Detect which cell encompasses the target text, then output its (x, y) center coordinate. 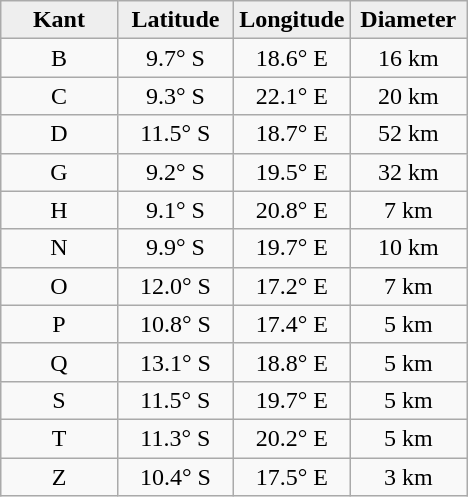
Q (59, 362)
20 km (408, 96)
13.1° S (175, 362)
9.7° S (175, 58)
B (59, 58)
9.2° S (175, 172)
17.4° E (292, 324)
3 km (408, 477)
G (59, 172)
T (59, 438)
Latitude (175, 20)
9.3° S (175, 96)
Kant (59, 20)
18.6° E (292, 58)
32 km (408, 172)
9.9° S (175, 248)
Diameter (408, 20)
D (59, 134)
11.3° S (175, 438)
P (59, 324)
S (59, 400)
10 km (408, 248)
N (59, 248)
H (59, 210)
16 km (408, 58)
Longitude (292, 20)
O (59, 286)
17.2° E (292, 286)
20.2° E (292, 438)
10.4° S (175, 477)
C (59, 96)
12.0° S (175, 286)
20.8° E (292, 210)
18.7° E (292, 134)
Z (59, 477)
19.5° E (292, 172)
22.1° E (292, 96)
10.8° S (175, 324)
17.5° E (292, 477)
52 km (408, 134)
9.1° S (175, 210)
18.8° E (292, 362)
